Search for the cell housing the specified text and yield its [X, Y] center coordinate. 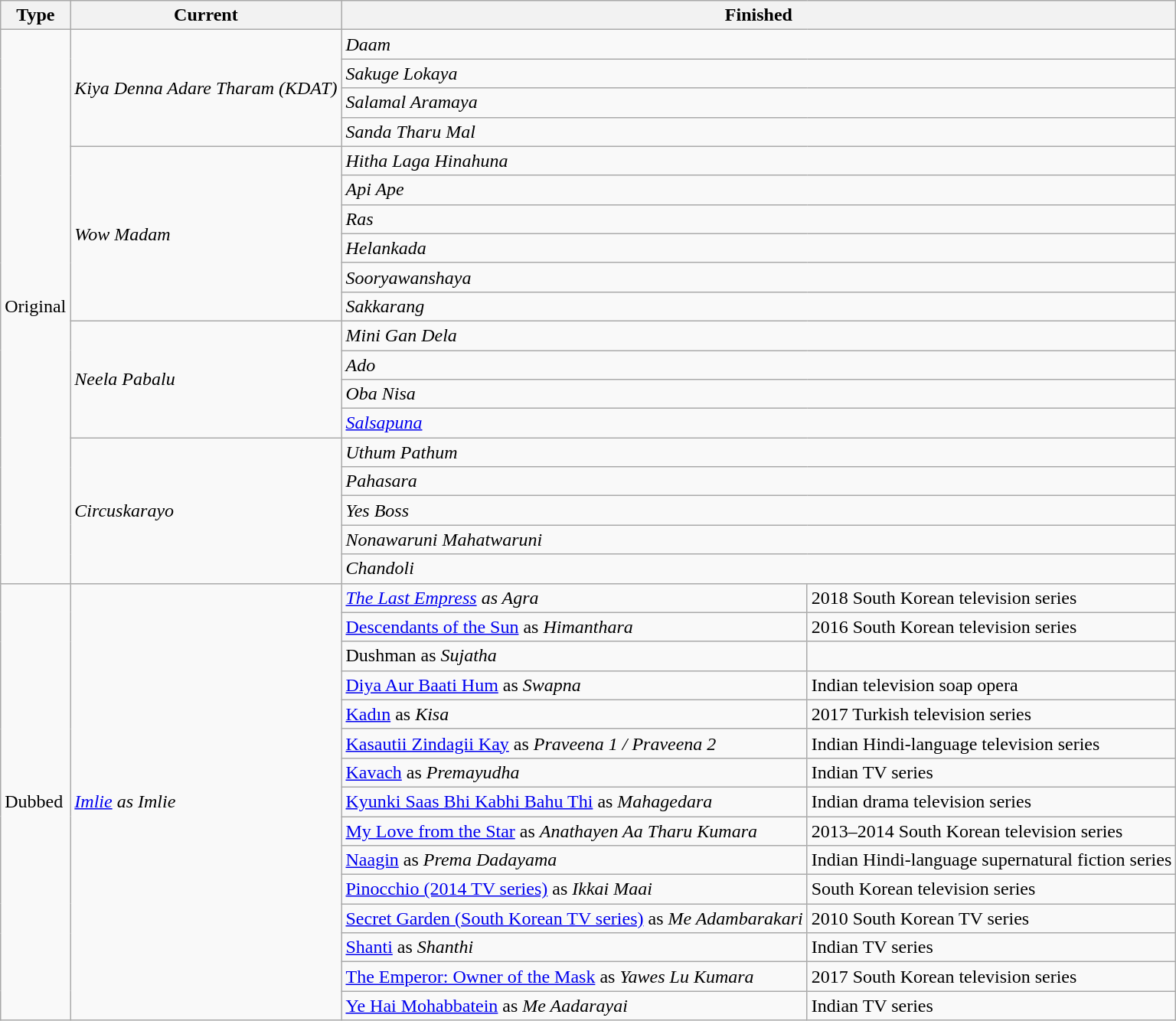
2010 South Korean TV series [991, 918]
Yes Boss [759, 510]
Uthum Pathum [759, 452]
Naagin as Prema Dadayama [574, 860]
Descendants of the Sun as Himanthara [574, 627]
Api Ape [759, 190]
2016 South Korean television series [991, 627]
Finished [759, 15]
Mini Gan Dela [759, 335]
Diya Aur Baati Hum as Swapna [574, 685]
Secret Garden (South Korean TV series) as Me Adambarakari [574, 918]
Kadın as Kisa [574, 714]
Current [206, 15]
Dushman as Sujatha [574, 656]
The Emperor: Owner of the Mask as Yawes Lu Kumara [574, 977]
Pahasara [759, 481]
Neela Pabalu [206, 379]
Ye Hai Mohabbatein as Me Aadarayai [574, 1006]
2018 South Korean television series [991, 598]
Indian Hindi-language supernatural fiction series [991, 860]
Helankada [759, 248]
Indian drama television series [991, 801]
Shanti as Shanthi [574, 948]
Salsapuna [759, 423]
Dubbed [35, 802]
Wow Madam [206, 233]
Sanda Tharu Mal [759, 132]
Circuskarayo [206, 510]
Salamal Aramaya [759, 103]
The Last Empress as Agra [574, 598]
My Love from the Star as Anathayen Aa Tharu Kumara [574, 830]
Indian television soap opera [991, 685]
Oba Nisa [759, 394]
Kavach as Premayudha [574, 772]
Chandoli [759, 569]
Ado [759, 365]
Kasautii Zindagii Kay as Praveena 1 / Praveena 2 [574, 743]
South Korean television series [991, 889]
Hitha Laga Hinahuna [759, 161]
Sakuge Lokaya [759, 73]
Imlie as Imlie [206, 802]
Daam [759, 44]
Nonawaruni Mahatwaruni [759, 540]
Indian Hindi-language television series [991, 743]
Type [35, 15]
2017 South Korean television series [991, 977]
Original [35, 306]
Pinocchio (2014 TV series) as Ikkai Maai [574, 889]
2013–2014 South Korean television series [991, 830]
Ras [759, 219]
Sooryawanshaya [759, 277]
2017 Turkish television series [991, 714]
Kiya Denna Adare Tharam (KDAT) [206, 88]
Kyunki Saas Bhi Kabhi Bahu Thi as Mahagedara [574, 801]
Sakkarang [759, 306]
